From the cell containing the given text, extract its center point as [x, y] coordinate. 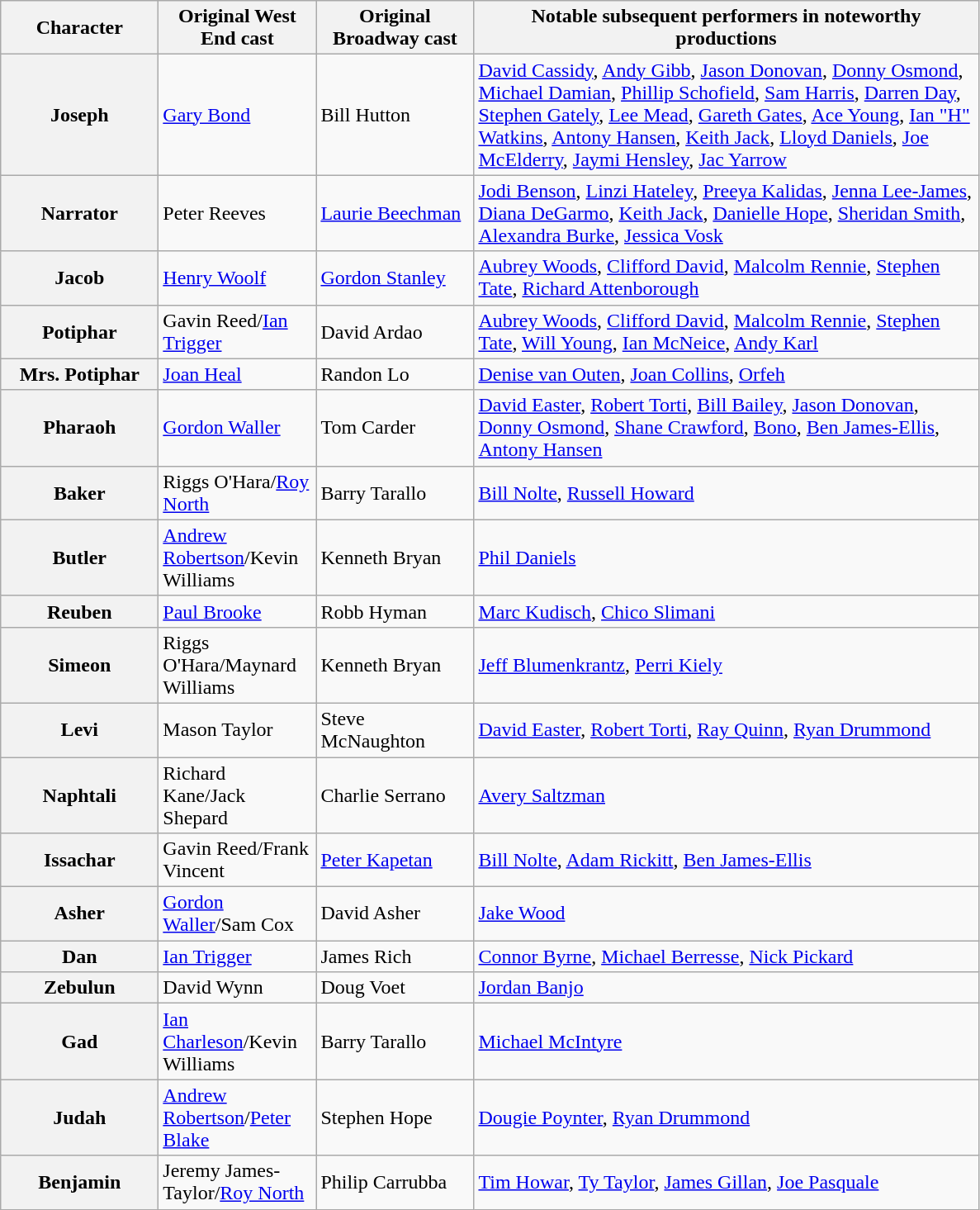
Mrs. Potiphar [79, 374]
Bill Nolte, Russell Howard [727, 492]
David Ardao [395, 332]
Henry Woolf [238, 278]
Richard Kane/Jack Shepard [238, 795]
Gordon Waller [238, 428]
Joan Heal [238, 374]
Aubrey Woods, Clifford David, Malcolm Rennie, Stephen Tate, Richard Attenborough [727, 278]
Paul Brooke [238, 611]
Phil Daniels [727, 558]
Naphtali [79, 795]
Potiphar [79, 332]
Judah [79, 1117]
Steve McNaughton [395, 730]
Peter Reeves [238, 213]
Jeremy James-Taylor/Roy North [238, 1183]
Zebulun [79, 988]
Issachar [79, 861]
Peter Kapetan [395, 861]
Joseph [79, 115]
Avery Saltzman [727, 795]
Baker [79, 492]
Simeon [79, 665]
Ian Charleson/Kevin Williams [238, 1042]
Levi [79, 730]
Notable subsequent performers in noteworthy productions [727, 28]
Randon Lo [395, 374]
Gary Bond [238, 115]
Original Broadway cast [395, 28]
Dougie Poynter, Ryan Drummond [727, 1117]
Jake Wood [727, 913]
Mason Taylor [238, 730]
Narrator [79, 213]
Gad [79, 1042]
Jordan Banjo [727, 988]
Philip Carrubba [395, 1183]
Connor Byrne, Michael Berresse, Nick Pickard [727, 956]
Gordon Stanley [395, 278]
Michael McIntyre [727, 1042]
Jeff Blumenkrantz, Perri Kiely [727, 665]
Tom Carder [395, 428]
Doug Voet [395, 988]
Bill Hutton [395, 115]
Andrew Robertson/Kevin Williams [238, 558]
Gavin Reed/Ian Trigger [238, 332]
Riggs O'Hara/Maynard Williams [238, 665]
Denise van Outen, Joan Collins, Orfeh [727, 374]
Jacob [79, 278]
Charlie Serrano [395, 795]
Dan [79, 956]
Original West End cast [238, 28]
Gordon Waller/Sam Cox [238, 913]
David Easter, Robert Torti, Ray Quinn, Ryan Drummond [727, 730]
Gavin Reed/Frank Vincent [238, 861]
Pharaoh [79, 428]
Tim Howar, Ty Taylor, James Gillan, Joe Pasquale [727, 1183]
Ian Trigger [238, 956]
Laurie Beechman [395, 213]
Reuben [79, 611]
Bill Nolte, Adam Rickitt, Ben James-Ellis [727, 861]
Butler [79, 558]
David Asher [395, 913]
Marc Kudisch, Chico Slimani [727, 611]
Stephen Hope [395, 1117]
Aubrey Woods, Clifford David, Malcolm Rennie, Stephen Tate, Will Young, Ian McNeice, Andy Karl [727, 332]
Riggs O'Hara/Roy North [238, 492]
Robb Hyman [395, 611]
Character [79, 28]
James Rich [395, 956]
David Easter, Robert Torti, Bill Bailey, Jason Donovan, Donny Osmond, Shane Crawford, Bono, Ben James-Ellis, Antony Hansen [727, 428]
David Wynn [238, 988]
Benjamin [79, 1183]
Andrew Robertson/Peter Blake [238, 1117]
Asher [79, 913]
Jodi Benson, Linzi Hateley, Preeya Kalidas, Jenna Lee-James, Diana DeGarmo, Keith Jack, Danielle Hope, Sheridan Smith, Alexandra Burke, Jessica Vosk [727, 213]
